Determine the [x, y] coordinate at the center of the cell enclosing the given text.  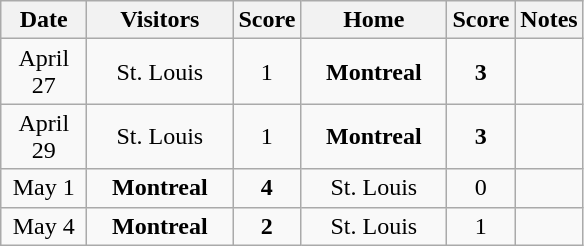
0 [481, 188]
Visitors [160, 20]
Date [44, 20]
April 27 [44, 72]
April 29 [44, 136]
4 [267, 188]
Notes [549, 20]
May 1 [44, 188]
2 [267, 226]
Home [374, 20]
May 4 [44, 226]
